Output the [X, Y] coordinate of the center of the cell containing the given text.  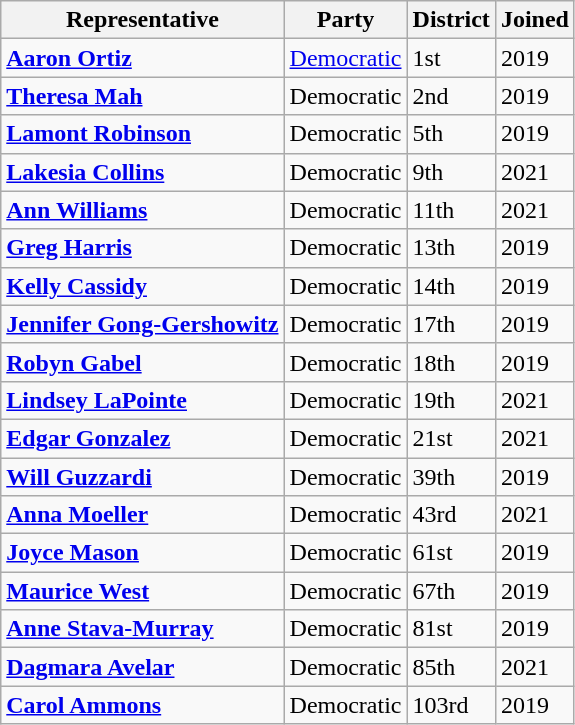
Aaron Ortiz [142, 58]
Joyce Mason [142, 553]
Will Guzzardi [142, 477]
Kelly Cassidy [142, 286]
Greg Harris [142, 248]
Edgar Gonzalez [142, 438]
Lindsey LaPointe [142, 400]
14th [451, 286]
1st [451, 58]
Party [346, 20]
39th [451, 477]
Anne Stava-Murray [142, 629]
9th [451, 172]
17th [451, 324]
Joined [534, 20]
103rd [451, 705]
Lamont Robinson [142, 134]
11th [451, 210]
2nd [451, 96]
District [451, 20]
67th [451, 591]
5th [451, 134]
18th [451, 362]
Robyn Gabel [142, 362]
Carol Ammons [142, 705]
Anna Moeller [142, 515]
21st [451, 438]
Ann Williams [142, 210]
43rd [451, 515]
81st [451, 629]
19th [451, 400]
85th [451, 667]
61st [451, 553]
Dagmara Avelar [142, 667]
Theresa Mah [142, 96]
Representative [142, 20]
Lakesia Collins [142, 172]
Maurice West [142, 591]
Jennifer Gong-Gershowitz [142, 324]
13th [451, 248]
